Find where the given text appears and provide that cell's center as [x, y] coordinate. 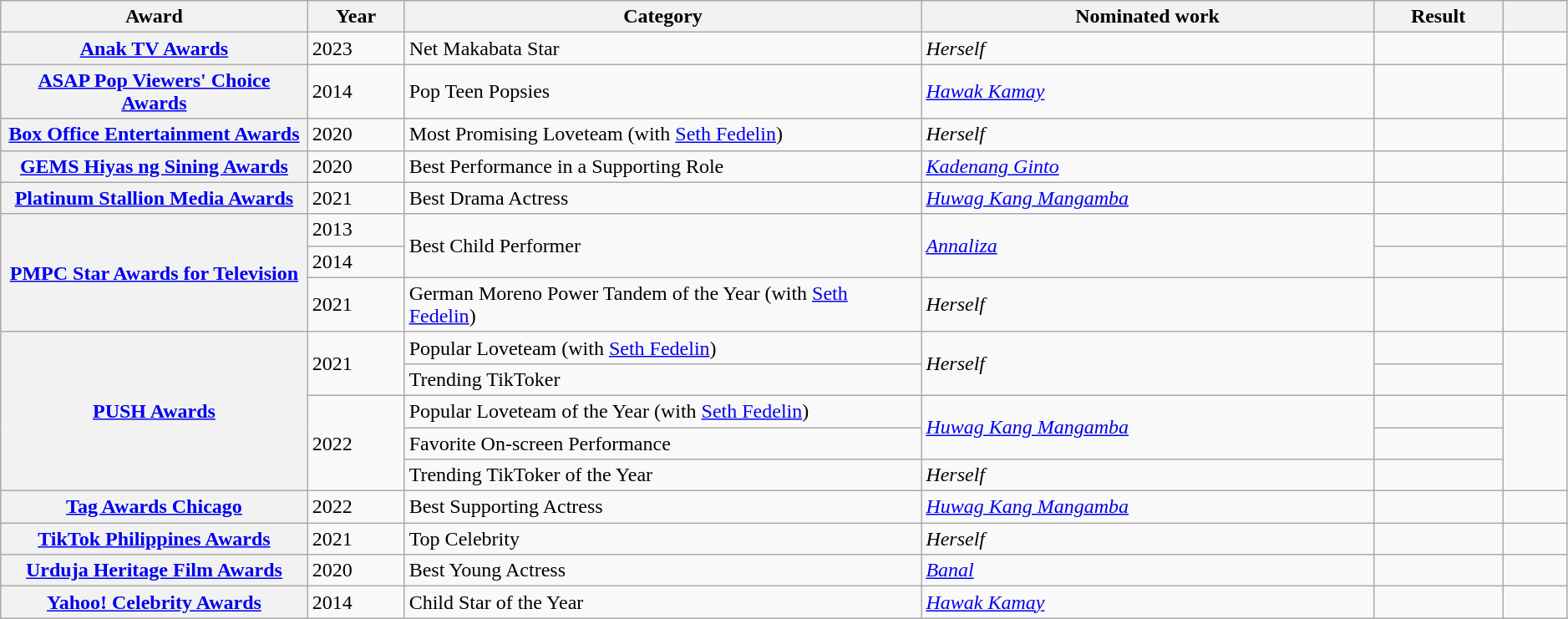
Nominated work [1148, 17]
Yahoo! Celebrity Awards [154, 602]
Best Supporting Actress [663, 507]
Most Promising Loveteam (with Seth Fedelin) [663, 134]
Favorite On-screen Performance [663, 444]
Popular Loveteam (with Seth Fedelin) [663, 348]
Top Celebrity [663, 539]
Popular Loveteam of the Year (with Seth Fedelin) [663, 411]
Pop Teen Popsies [663, 92]
Best Drama Actress [663, 198]
Box Office Entertainment Awards [154, 134]
Best Performance in a Supporting Role [663, 166]
Banal [1148, 571]
PMPC Star Awards for Television [154, 272]
ASAP Pop Viewers' Choice Awards [154, 92]
Kadenang Ginto [1148, 166]
Anak TV Awards [154, 48]
Result [1439, 17]
Annaliza [1148, 246]
GEMS Hiyas ng Sining Awards [154, 166]
Urduja Heritage Film Awards [154, 571]
PUSH Awards [154, 411]
Category [663, 17]
Platinum Stallion Media Awards [154, 198]
2023 [356, 48]
Net Makabata Star [663, 48]
Trending TikToker of the Year [663, 475]
Best Young Actress [663, 571]
Trending TikToker [663, 379]
Tag Awards Chicago [154, 507]
TikTok Philippines Awards [154, 539]
Year [356, 17]
German Moreno Power Tandem of the Year (with Seth Fedelin) [663, 304]
Child Star of the Year [663, 602]
Award [154, 17]
2013 [356, 230]
Best Child Performer [663, 246]
